Detect which cell encompasses the target text, then output its [x, y] center coordinate. 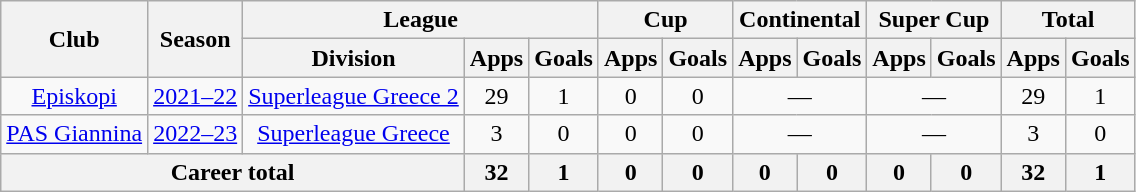
Career total [233, 172]
2022–23 [196, 134]
Division [354, 58]
Episkopi [74, 96]
Total [1068, 20]
League [421, 20]
Superleague Greece [354, 134]
PAS Giannina [74, 134]
Season [196, 39]
Cup [665, 20]
2021–22 [196, 96]
Continental [800, 20]
Superleague Greece 2 [354, 96]
Club [74, 39]
Super Cup [934, 20]
